Extract the (x, y) coordinate from the center of the cell holding the provided text.  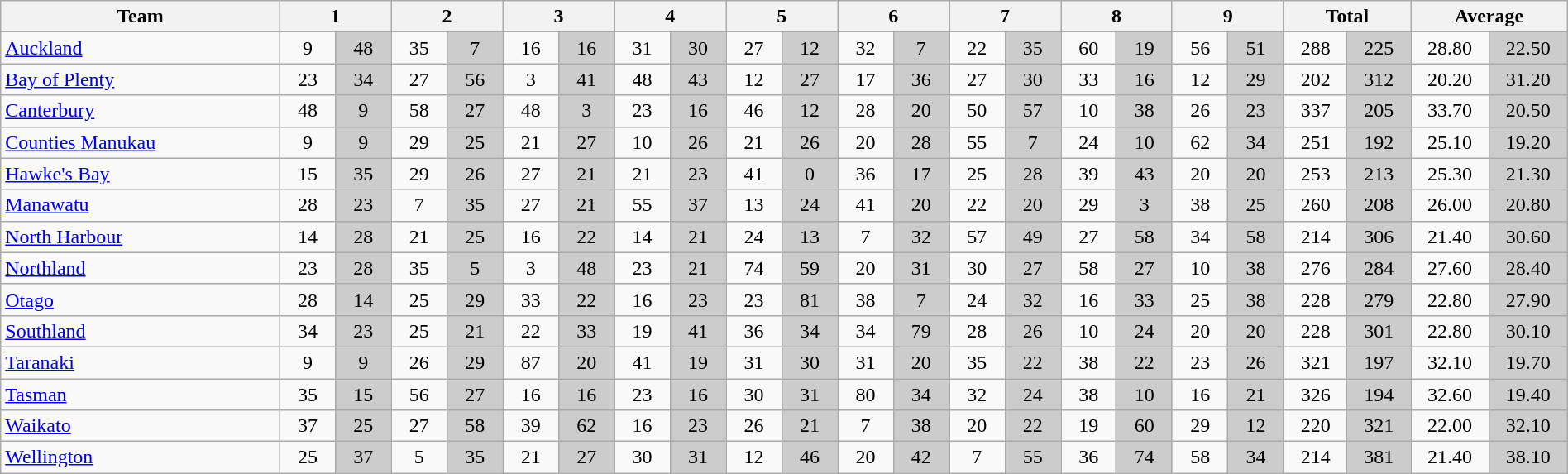
1 (336, 17)
26.00 (1451, 205)
Auckland (141, 48)
59 (809, 268)
28.80 (1451, 48)
22.50 (1528, 48)
87 (531, 362)
337 (1315, 111)
20.50 (1528, 111)
19.20 (1528, 142)
21.30 (1528, 174)
Wellington (141, 457)
Otago (141, 299)
4 (670, 17)
Total (1346, 17)
27.90 (1528, 299)
312 (1379, 79)
42 (921, 457)
81 (809, 299)
6 (893, 17)
North Harbour (141, 237)
Bay of Plenty (141, 79)
22.00 (1451, 426)
30.10 (1528, 331)
Taranaki (141, 362)
213 (1379, 174)
28.40 (1528, 268)
306 (1379, 237)
251 (1315, 142)
Northland (141, 268)
Hawke's Bay (141, 174)
326 (1315, 395)
33.70 (1451, 111)
220 (1315, 426)
30.60 (1528, 237)
225 (1379, 48)
260 (1315, 205)
0 (809, 174)
20.20 (1451, 79)
284 (1379, 268)
197 (1379, 362)
19.70 (1528, 362)
276 (1315, 268)
192 (1379, 142)
253 (1315, 174)
19.40 (1528, 395)
381 (1379, 457)
8 (1116, 17)
208 (1379, 205)
38.10 (1528, 457)
Average (1489, 17)
25.10 (1451, 142)
Counties Manukau (141, 142)
202 (1315, 79)
25.30 (1451, 174)
20.80 (1528, 205)
Southland (141, 331)
288 (1315, 48)
2 (447, 17)
49 (1032, 237)
31.20 (1528, 79)
79 (921, 331)
205 (1379, 111)
279 (1379, 299)
50 (978, 111)
27.60 (1451, 268)
51 (1255, 48)
32.60 (1451, 395)
Team (141, 17)
Tasman (141, 395)
301 (1379, 331)
194 (1379, 395)
80 (865, 395)
Manawatu (141, 205)
Waikato (141, 426)
Canterbury (141, 111)
